Provide the [X, Y] coordinate of the cell's center where the given text is located.  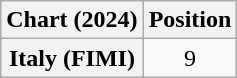
Chart (2024) [72, 20]
9 [190, 58]
Position [190, 20]
Italy (FIMI) [72, 58]
